Output the [X, Y] coordinate of the center of the cell containing the given text.  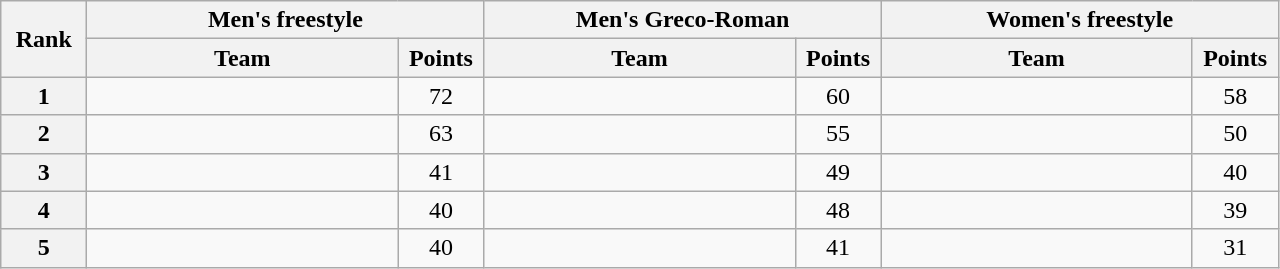
Women's freestyle [1080, 20]
2 [44, 134]
1 [44, 96]
58 [1235, 96]
63 [441, 134]
49 [838, 172]
50 [1235, 134]
55 [838, 134]
Rank [44, 39]
48 [838, 210]
3 [44, 172]
Men's freestyle [286, 20]
Men's Greco-Roman [682, 20]
60 [838, 96]
5 [44, 248]
4 [44, 210]
31 [1235, 248]
72 [441, 96]
39 [1235, 210]
